Search for the cell housing the specified text and yield its [x, y] center coordinate. 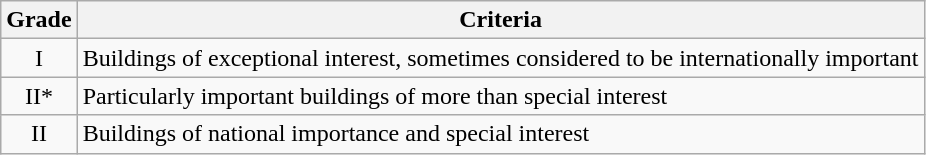
Particularly important buildings of more than special interest [500, 96]
II* [39, 96]
II [39, 134]
Buildings of exceptional interest, sometimes considered to be internationally important [500, 58]
Buildings of national importance and special interest [500, 134]
I [39, 58]
Grade [39, 20]
Criteria [500, 20]
